Output the [X, Y] coordinate of the center of the cell containing the given text.  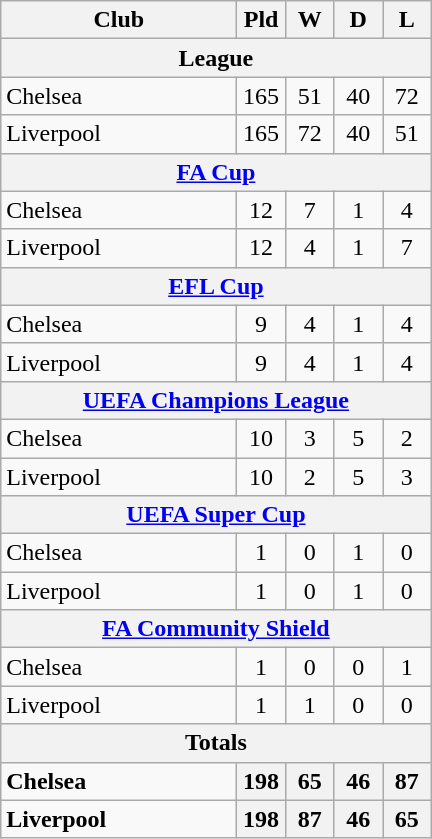
Club [119, 20]
League [216, 58]
D [358, 20]
UEFA Champions League [216, 400]
FA Community Shield [216, 629]
Pld [262, 20]
UEFA Super Cup [216, 515]
EFL Cup [216, 286]
L [406, 20]
FA Cup [216, 172]
Totals [216, 743]
W [310, 20]
